Identify which cell holds the provided text, then report its [x, y] central coordinate. 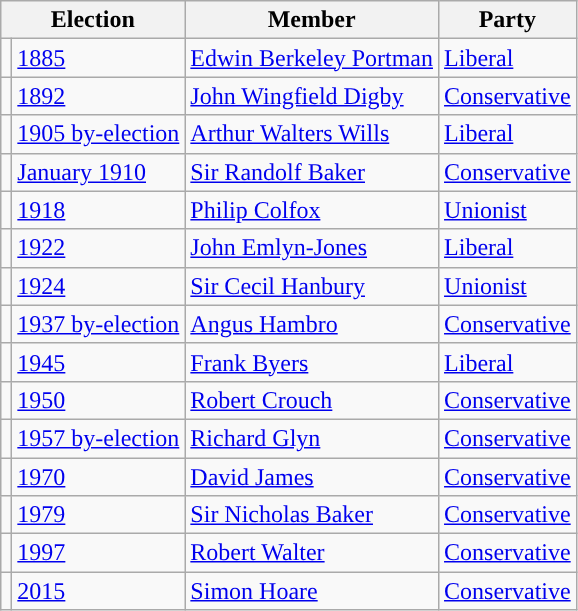
Sir Nicholas Baker [312, 515]
Richard Glyn [312, 438]
1945 [98, 362]
1950 [98, 400]
John Emlyn-Jones [312, 248]
1922 [98, 248]
David James [312, 477]
Simon Hoare [312, 591]
1892 [98, 96]
Philip Colfox [312, 210]
Member [312, 20]
1997 [98, 553]
Robert Walter [312, 553]
1918 [98, 210]
John Wingfield Digby [312, 96]
1937 by-election [98, 324]
Edwin Berkeley Portman [312, 58]
Sir Cecil Hanbury [312, 286]
Sir Randolf Baker [312, 172]
1905 by-election [98, 134]
Party [508, 20]
1970 [98, 477]
Angus Hambro [312, 324]
1957 by-election [98, 438]
January 1910 [98, 172]
1885 [98, 58]
Arthur Walters Wills [312, 134]
Frank Byers [312, 362]
Robert Crouch [312, 400]
1924 [98, 286]
2015 [98, 591]
Election [93, 20]
1979 [98, 515]
